Scan for the cell matching the given text and deliver its [x, y] coordinate at center. 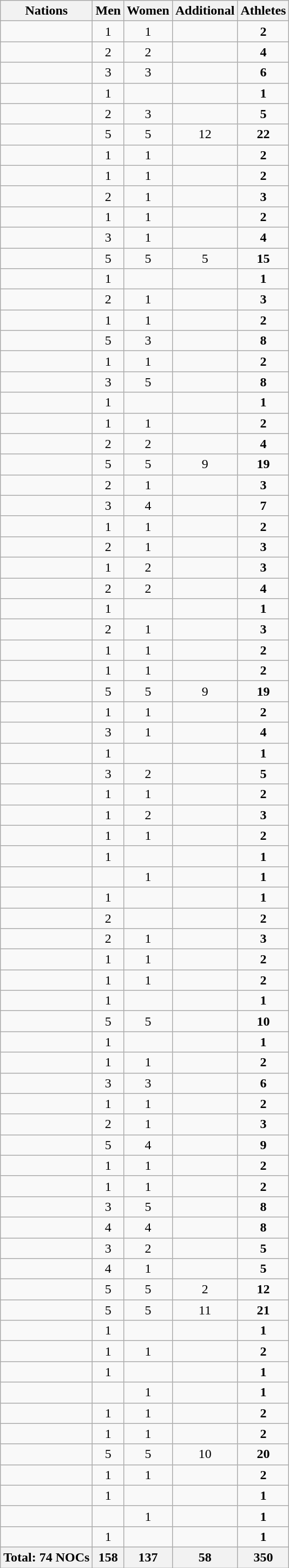
158 [108, 1557]
350 [263, 1557]
20 [263, 1454]
21 [263, 1310]
11 [205, 1310]
58 [205, 1557]
Athletes [263, 11]
7 [263, 506]
Nations [47, 11]
22 [263, 134]
Additional [205, 11]
Total: 74 NOCs [47, 1557]
137 [148, 1557]
15 [263, 258]
Men [108, 11]
Women [148, 11]
